Provide the (X, Y) coordinate of the cell's center where the given text is located.  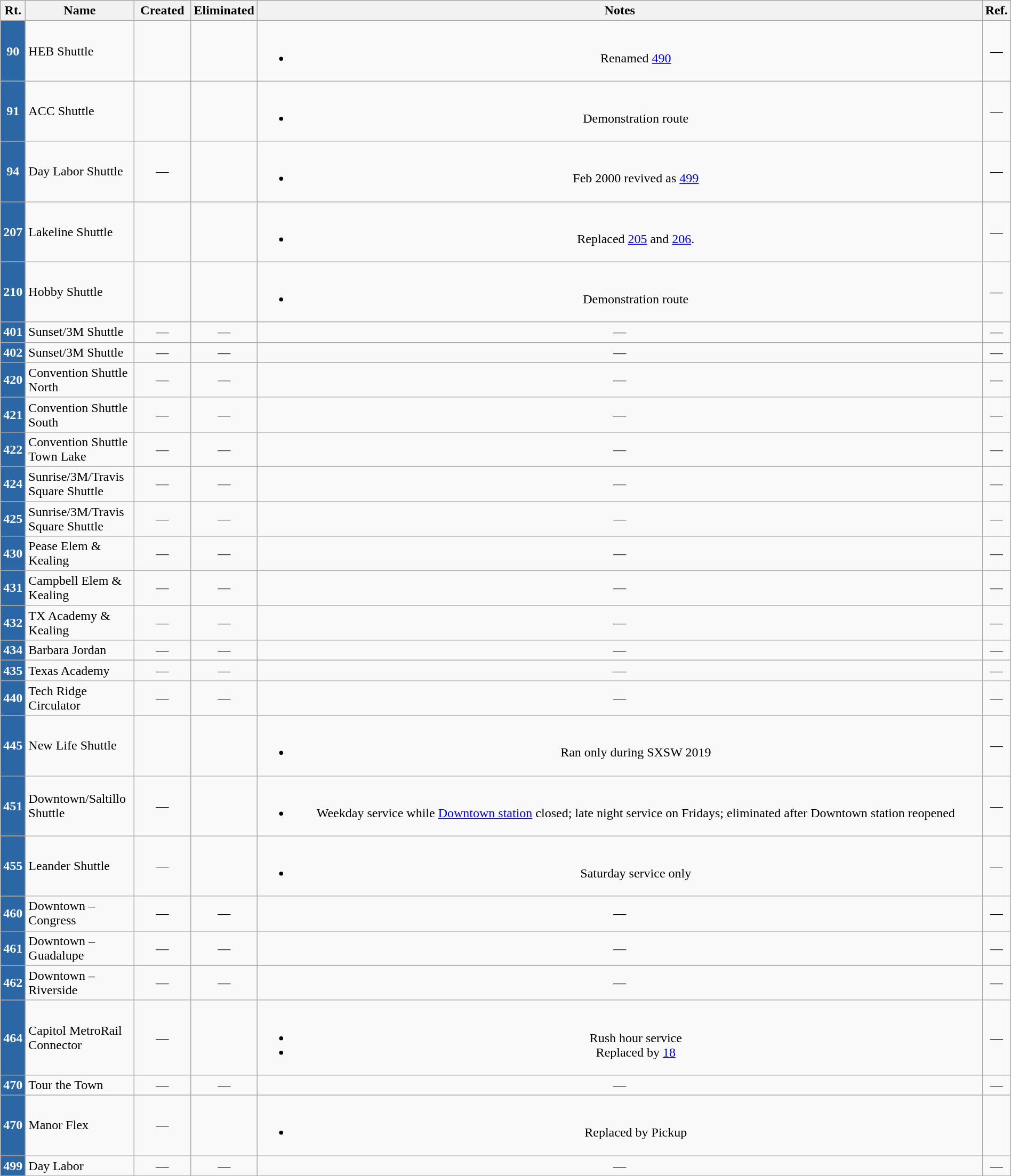
91 (13, 111)
435 (13, 671)
Convention Shuttle Town Lake (80, 449)
Capitol MetroRail Connector (80, 1037)
Lakeline Shuttle (80, 231)
Eliminated (224, 11)
Campbell Elem & Kealing (80, 589)
Hobby Shuttle (80, 292)
Ref. (996, 11)
422 (13, 449)
402 (13, 352)
Tour the Town (80, 1085)
Rush hour serviceReplaced by 18 (620, 1037)
462 (13, 983)
Created (162, 11)
ACC Shuttle (80, 111)
Convention Shuttle South (80, 415)
Weekday service while Downtown station closed; late night service on Fridays; eliminated after Downtown station reopened (620, 806)
424 (13, 484)
New Life Shuttle (80, 745)
430 (13, 553)
Downtown/Saltillo Shuttle (80, 806)
425 (13, 518)
Saturday service only (620, 866)
94 (13, 172)
Ran only during SXSW 2019 (620, 745)
Notes (620, 11)
Name (80, 11)
TX Academy & Kealing (80, 623)
Day Labor Shuttle (80, 172)
401 (13, 332)
432 (13, 623)
Barbara Jordan (80, 650)
Pease Elem & Kealing (80, 553)
464 (13, 1037)
445 (13, 745)
Renamed 490 (620, 51)
455 (13, 866)
431 (13, 589)
499 (13, 1166)
Rt. (13, 11)
460 (13, 914)
420 (13, 380)
Day Labor (80, 1166)
440 (13, 698)
Tech Ridge Circulator (80, 698)
Replaced by Pickup (620, 1125)
90 (13, 51)
HEB Shuttle (80, 51)
Downtown – Congress (80, 914)
Downtown – Riverside (80, 983)
Convention Shuttle North (80, 380)
Manor Flex (80, 1125)
461 (13, 948)
421 (13, 415)
451 (13, 806)
Downtown – Guadalupe (80, 948)
434 (13, 650)
Feb 2000 revived as 499 (620, 172)
Replaced 205 and 206. (620, 231)
210 (13, 292)
Texas Academy (80, 671)
207 (13, 231)
Leander Shuttle (80, 866)
